Extract the (x, y) coordinate from the center of the cell holding the provided text.  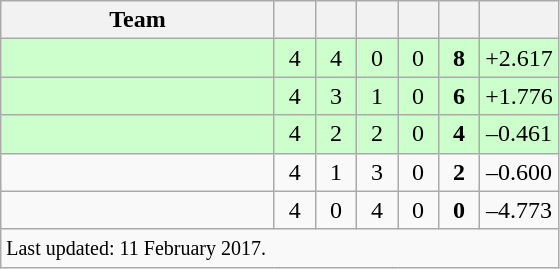
–0.600 (520, 172)
–0.461 (520, 134)
Team (138, 20)
8 (460, 58)
+1.776 (520, 96)
+2.617 (520, 58)
6 (460, 96)
Last updated: 11 February 2017. (280, 248)
–4.773 (520, 210)
